Pinpoint the cell where the given text exists, returning its [x, y] midpoint coordinate. 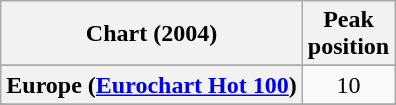
10 [348, 85]
Europe (Eurochart Hot 100) [152, 85]
Peakposition [348, 34]
Chart (2004) [152, 34]
